Extract the (X, Y) coordinate from the center of the cell holding the provided text.  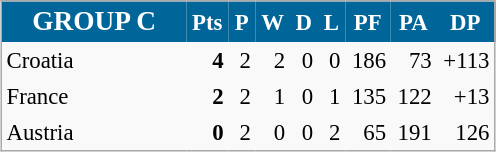
Croatia (94, 60)
+13 (465, 96)
GROUP C (94, 22)
L (332, 22)
Pts (207, 22)
126 (465, 132)
73 (414, 60)
135 (368, 96)
186 (368, 60)
PA (414, 22)
PF (368, 22)
DP (465, 22)
P (242, 22)
France (94, 96)
65 (368, 132)
D (304, 22)
191 (414, 132)
4 (207, 60)
122 (414, 96)
Austria (94, 132)
W (272, 22)
+113 (465, 60)
